Capture the cell that displays the provided text and extract its (x, y) central coordinate. 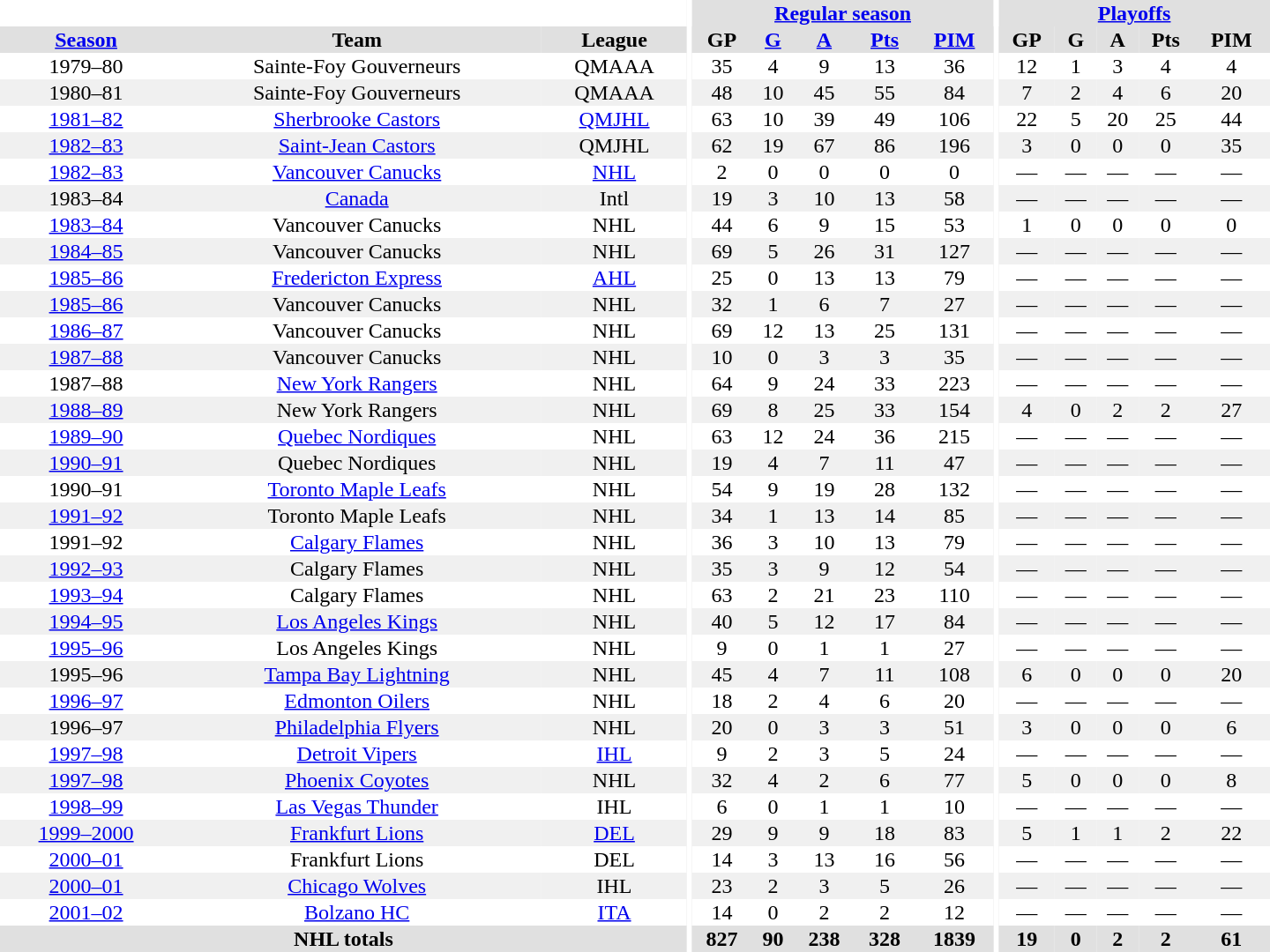
106 (954, 119)
1999–2000 (86, 833)
55 (885, 93)
Fredericton Express (356, 278)
Team (356, 40)
67 (824, 145)
Intl (614, 198)
Season (86, 40)
110 (954, 595)
328 (885, 939)
86 (885, 145)
1980–81 (86, 93)
62 (721, 145)
827 (721, 939)
1986–87 (86, 331)
1988–89 (86, 410)
83 (954, 833)
29 (721, 833)
Phoenix Coyotes (356, 780)
215 (954, 436)
2001–02 (86, 912)
131 (954, 331)
51 (954, 727)
ITA (614, 912)
NHL totals (344, 939)
58 (954, 198)
31 (885, 251)
64 (721, 383)
85 (954, 516)
1981–82 (86, 119)
Las Vegas Thunder (356, 807)
Chicago Wolves (356, 886)
48 (721, 93)
1839 (954, 939)
132 (954, 489)
1998–99 (86, 807)
League (614, 40)
Edmonton Oilers (356, 701)
77 (954, 780)
AHL (614, 278)
154 (954, 410)
61 (1231, 939)
53 (954, 225)
39 (824, 119)
238 (824, 939)
1993–94 (86, 595)
1992–93 (86, 569)
47 (954, 463)
1994–95 (86, 621)
127 (954, 251)
Bolzano HC (356, 912)
56 (954, 859)
Sherbrooke Castors (356, 119)
1979–80 (86, 66)
34 (721, 516)
17 (885, 621)
Detroit Vipers (356, 754)
28 (885, 489)
Regular season (843, 13)
196 (954, 145)
49 (885, 119)
Playoffs (1134, 13)
Philadelphia Flyers (356, 727)
15 (885, 225)
223 (954, 383)
Canada (356, 198)
21 (824, 595)
Saint-Jean Castors (356, 145)
108 (954, 674)
40 (721, 621)
1989–90 (86, 436)
16 (885, 859)
90 (773, 939)
Tampa Bay Lightning (356, 674)
1984–85 (86, 251)
